Pinpoint the cell where the given text exists, returning its [x, y] midpoint coordinate. 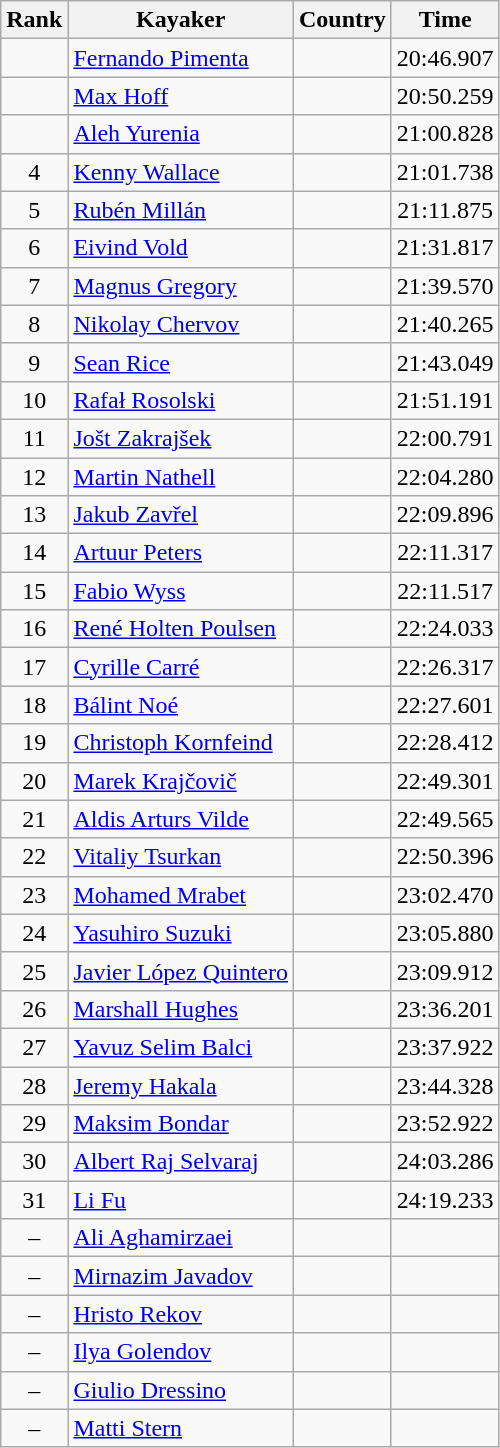
Rubén Millán [181, 210]
21:11.875 [445, 210]
25 [34, 971]
Mirnazim Javadov [181, 1276]
8 [34, 324]
Giulio Dressino [181, 1390]
22:11.517 [445, 591]
Fabio Wyss [181, 591]
Marshall Hughes [181, 1009]
20 [34, 781]
21:01.738 [445, 172]
22:49.301 [445, 781]
20:46.907 [445, 58]
16 [34, 629]
Jakub Zavřel [181, 515]
Marek Krajčovič [181, 781]
21:43.049 [445, 362]
24:03.286 [445, 1162]
23:02.470 [445, 895]
24 [34, 933]
Kenny Wallace [181, 172]
27 [34, 1047]
Sean Rice [181, 362]
13 [34, 515]
7 [34, 286]
22:28.412 [445, 743]
22:49.565 [445, 819]
René Holten Poulsen [181, 629]
Christoph Kornfeind [181, 743]
22:09.896 [445, 515]
Country [343, 20]
Max Hoff [181, 96]
21 [34, 819]
Magnus Gregory [181, 286]
Maksim Bondar [181, 1124]
Yasuhiro Suzuki [181, 933]
Matti Stern [181, 1428]
4 [34, 172]
Ilya Golendov [181, 1352]
21:00.828 [445, 134]
22:27.601 [445, 705]
12 [34, 477]
23 [34, 895]
Artuur Peters [181, 553]
24:19.233 [445, 1200]
23:09.912 [445, 971]
Time [445, 20]
23:05.880 [445, 933]
28 [34, 1085]
Mohamed Mrabet [181, 895]
10 [34, 400]
17 [34, 667]
21:51.191 [445, 400]
Martin Nathell [181, 477]
9 [34, 362]
22:24.033 [445, 629]
21:39.570 [445, 286]
18 [34, 705]
6 [34, 248]
Vitaliy Tsurkan [181, 857]
14 [34, 553]
30 [34, 1162]
Jeremy Hakala [181, 1085]
Fernando Pimenta [181, 58]
26 [34, 1009]
Aldis Arturs Vilde [181, 819]
31 [34, 1200]
Aleh Yurenia [181, 134]
Kayaker [181, 20]
15 [34, 591]
22:04.280 [445, 477]
29 [34, 1124]
Cyrille Carré [181, 667]
Rank [34, 20]
22:26.317 [445, 667]
Bálint Noé [181, 705]
Eivind Vold [181, 248]
Nikolay Chervov [181, 324]
11 [34, 438]
22:50.396 [445, 857]
23:36.201 [445, 1009]
21:31.817 [445, 248]
23:44.328 [445, 1085]
22:11.317 [445, 553]
23:52.922 [445, 1124]
Jošt Zakrajšek [181, 438]
22 [34, 857]
Rafał Rosolski [181, 400]
5 [34, 210]
21:40.265 [445, 324]
Hristo Rekov [181, 1314]
19 [34, 743]
Javier López Quintero [181, 971]
22:00.791 [445, 438]
Albert Raj Selvaraj [181, 1162]
Yavuz Selim Balci [181, 1047]
Li Fu [181, 1200]
Ali Aghamirzaei [181, 1238]
23:37.922 [445, 1047]
20:50.259 [445, 96]
